Detect which cell encompasses the target text, then output its [x, y] center coordinate. 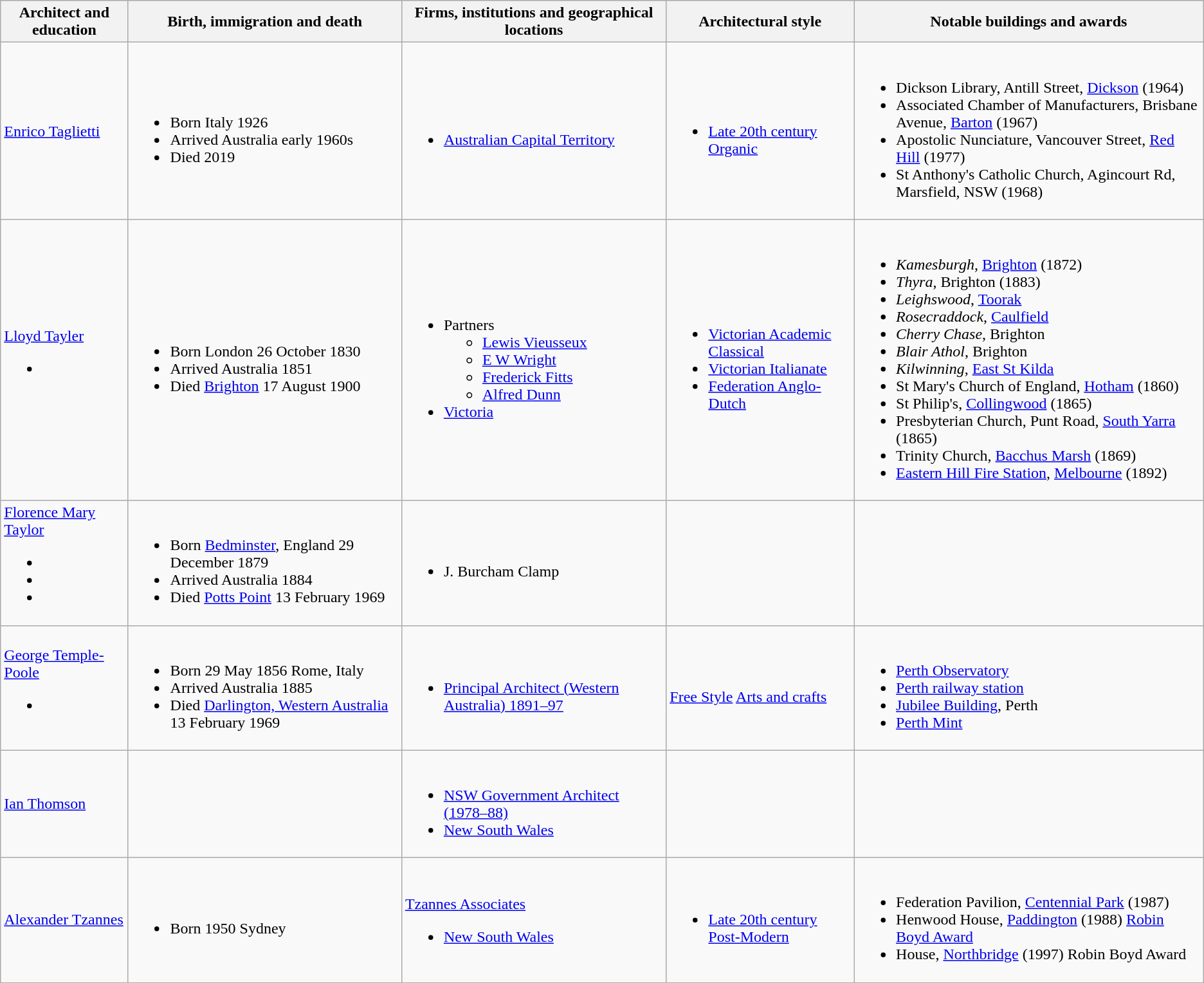
Notable buildings and awards [1029, 22]
Florence Mary Taylor [64, 563]
Principal Architect (Western Australia) 1891–97 [534, 688]
Born 1950 Sydney [265, 920]
Australian Capital Territory [534, 131]
Victorian Academic ClassicalVictorian ItalianateFederation Anglo-Dutch [760, 360]
Architectural style [760, 22]
Ian Thomson [64, 804]
Born London 26 October 1830Arrived Australia 1851Died Brighton 17 August 1900 [265, 360]
George Temple-Poole [64, 688]
NSW Government Architect(1978–88)New South Wales [534, 804]
Tzannes AssociatesNew South Wales [534, 920]
J. Burcham Clamp [534, 563]
Free Style Arts and crafts [760, 688]
Enrico Taglietti [64, 131]
Lloyd Tayler [64, 360]
Born 29 May 1856 Rome, ItalyArrived Australia 1885Died Darlington, Western Australia 13 February 1969 [265, 688]
Born Italy 1926Arrived Australia early 1960sDied 2019 [265, 131]
Late 20th century Organic [760, 131]
Federation Pavilion, Centennial Park (1987)Henwood House, Paddington (1988) Robin Boyd AwardHouse, Northbridge (1997) Robin Boyd Award [1029, 920]
Late 20th century Post-Modern [760, 920]
Birth, immigration and death [265, 22]
Alexander Tzannes [64, 920]
PartnersLewis VieusseuxE W WrightFrederick FittsAlfred DunnVictoria [534, 360]
Architect and education [64, 22]
Born Bedminster, England 29 December 1879Arrived Australia 1884Died Potts Point 13 February 1969 [265, 563]
Perth ObservatoryPerth railway stationJubilee Building, PerthPerth Mint [1029, 688]
Firms, institutions and geographical locations [534, 22]
